Capture the cell that displays the provided text and extract its (X, Y) central coordinate. 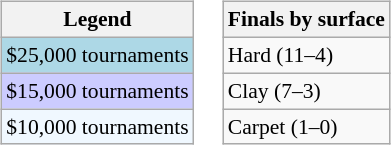
Legend (97, 20)
$10,000 tournaments (97, 127)
Carpet (1–0) (306, 127)
Clay (7–3) (306, 91)
Hard (11–4) (306, 55)
Finals by surface (306, 20)
$15,000 tournaments (97, 91)
$25,000 tournaments (97, 55)
